Extract the (x, y) coordinate from the center of the cell holding the provided text.  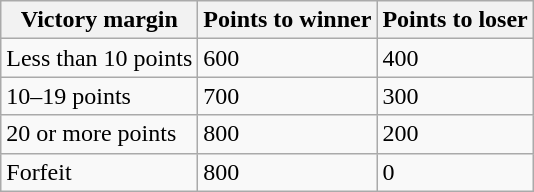
Less than 10 points (100, 58)
0 (455, 172)
Forfeit (100, 172)
300 (455, 96)
Points to winner (288, 20)
Victory margin (100, 20)
Points to loser (455, 20)
20 or more points (100, 134)
600 (288, 58)
700 (288, 96)
200 (455, 134)
10–19 points (100, 96)
400 (455, 58)
